Locate the cell with the specified text and output its [x, y] center coordinate. 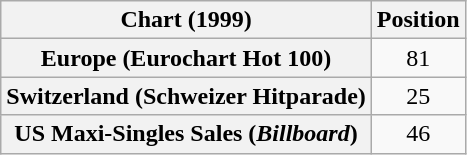
25 [418, 96]
Chart (1999) [186, 20]
46 [418, 134]
Europe (Eurochart Hot 100) [186, 58]
US Maxi-Singles Sales (Billboard) [186, 134]
Switzerland (Schweizer Hitparade) [186, 96]
81 [418, 58]
Position [418, 20]
